Determine the (x, y) coordinate at the center of the cell enclosing the given text.  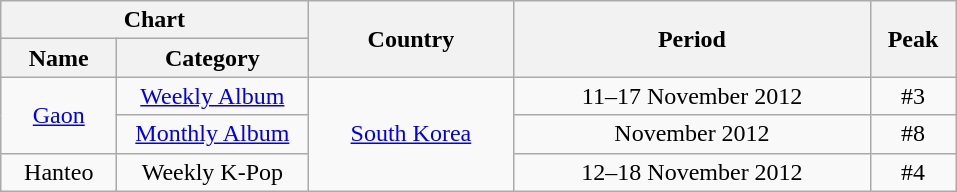
Weekly Album (212, 96)
Weekly K-Pop (212, 172)
#4 (913, 172)
Monthly Album (212, 134)
South Korea (411, 134)
Chart (154, 20)
Name (59, 58)
12–18 November 2012 (692, 172)
Period (692, 39)
Hanteo (59, 172)
Country (411, 39)
Category (212, 58)
11–17 November 2012 (692, 96)
#3 (913, 96)
November 2012 (692, 134)
#8 (913, 134)
Gaon (59, 115)
Peak (913, 39)
